Extract the [x, y] coordinate from the center of the cell holding the provided text.  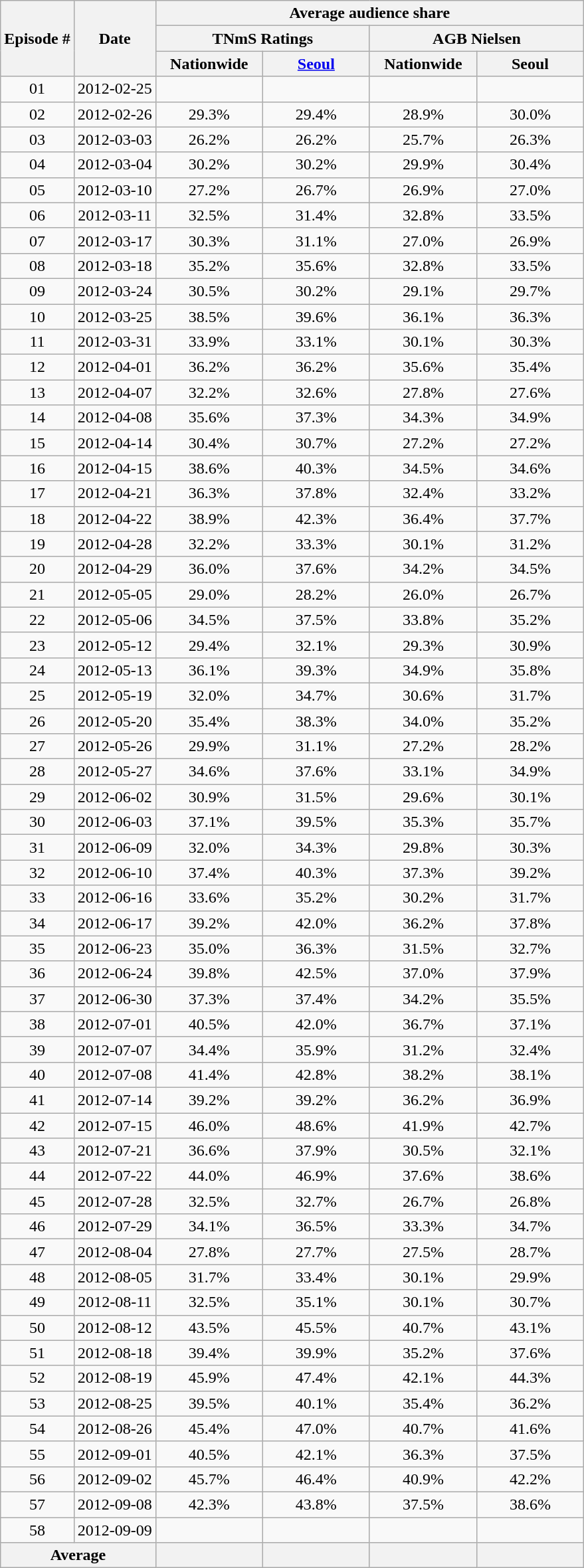
2012-07-22 [114, 1176]
36.7% [423, 1024]
47 [37, 1252]
2012-07-29 [114, 1227]
37.0% [423, 974]
2012-04-21 [114, 493]
08 [37, 266]
2012-05-13 [114, 670]
17 [37, 493]
34.1% [209, 1227]
2012-03-10 [114, 190]
02 [37, 114]
2012-08-04 [114, 1252]
29.6% [423, 797]
31 [37, 847]
38.3% [316, 721]
42.7% [530, 1126]
48.6% [316, 1126]
2012-07-01 [114, 1024]
46 [37, 1227]
2012-03-03 [114, 139]
40 [37, 1075]
50 [37, 1328]
Average audience share [369, 13]
29.7% [530, 291]
20 [37, 569]
2012-03-17 [114, 240]
30.0% [530, 114]
27.6% [530, 392]
33.2% [530, 493]
14 [37, 418]
2012-07-15 [114, 1126]
2012-05-05 [114, 594]
53 [37, 1403]
19 [37, 544]
45.5% [316, 1328]
55 [37, 1454]
42.2% [530, 1479]
2012-04-08 [114, 418]
45.4% [209, 1429]
2012-06-10 [114, 873]
13 [37, 392]
2012-06-23 [114, 948]
28.7% [530, 1252]
2012-05-06 [114, 620]
2012-03-25 [114, 317]
15 [37, 443]
2012-08-18 [114, 1353]
46.9% [316, 1176]
2012-07-08 [114, 1075]
35.1% [316, 1302]
2012-05-26 [114, 746]
31.4% [316, 215]
2012-05-20 [114, 721]
2012-05-27 [114, 772]
26 [37, 721]
44.3% [530, 1378]
2012-07-14 [114, 1100]
43 [37, 1151]
2012-06-16 [114, 898]
37 [37, 999]
2012-09-01 [114, 1454]
2012-08-11 [114, 1302]
39.3% [316, 670]
2012-08-25 [114, 1403]
38.9% [209, 519]
2012-07-28 [114, 1201]
16 [37, 468]
54 [37, 1429]
35.8% [530, 670]
Episode # [37, 39]
28 [37, 772]
Date [114, 39]
22 [37, 620]
09 [37, 291]
30.6% [423, 695]
39.6% [316, 317]
58 [37, 1529]
49 [37, 1302]
2012-05-19 [114, 695]
38.5% [209, 317]
26.3% [530, 139]
2012-04-28 [114, 544]
44 [37, 1176]
2012-04-22 [114, 519]
2012-07-21 [114, 1151]
34 [37, 923]
27.5% [423, 1252]
TNmS Ratings [262, 39]
06 [37, 215]
2012-03-31 [114, 342]
41 [37, 1100]
29.1% [423, 291]
AGB Nielsen [476, 39]
45.7% [209, 1479]
04 [37, 165]
57 [37, 1504]
35.5% [530, 999]
44.0% [209, 1176]
2012-05-12 [114, 645]
45.9% [209, 1378]
05 [37, 190]
40.9% [423, 1479]
12 [37, 367]
33.9% [209, 342]
27.7% [316, 1252]
24 [37, 670]
43.8% [316, 1504]
2012-06-09 [114, 847]
47.4% [316, 1378]
2012-06-30 [114, 999]
33.6% [209, 898]
10 [37, 317]
32 [37, 873]
29 [37, 797]
38.2% [423, 1075]
36.5% [316, 1227]
43.1% [530, 1328]
35.0% [209, 948]
2012-03-24 [114, 291]
2012-04-07 [114, 392]
28.9% [423, 114]
41.6% [530, 1429]
2012-09-02 [114, 1479]
2012-04-15 [114, 468]
25.7% [423, 139]
2012-03-04 [114, 165]
36.6% [209, 1151]
36 [37, 974]
23 [37, 645]
Average [78, 1555]
2012-09-09 [114, 1529]
40.1% [316, 1403]
35.7% [530, 822]
2012-06-24 [114, 974]
11 [37, 342]
38.1% [530, 1075]
33.4% [316, 1277]
48 [37, 1277]
2012-02-25 [114, 89]
2012-09-08 [114, 1504]
2012-08-26 [114, 1429]
34.0% [423, 721]
2012-04-01 [114, 367]
33.8% [423, 620]
26.0% [423, 594]
2012-04-14 [114, 443]
07 [37, 240]
32.6% [316, 392]
27 [37, 746]
2012-03-18 [114, 266]
42.8% [316, 1075]
36.9% [530, 1100]
30 [37, 822]
41.4% [209, 1075]
45 [37, 1201]
39.4% [209, 1353]
42.5% [316, 974]
03 [37, 139]
42 [37, 1126]
29.0% [209, 594]
47.0% [316, 1429]
37.7% [530, 519]
2012-06-17 [114, 923]
18 [37, 519]
36.0% [209, 569]
38 [37, 1024]
26.8% [530, 1201]
56 [37, 1479]
35 [37, 948]
2012-06-02 [114, 797]
21 [37, 594]
2012-03-11 [114, 215]
35.9% [316, 1049]
46.4% [316, 1479]
2012-04-29 [114, 569]
2012-06-03 [114, 822]
35.3% [423, 822]
39.8% [209, 974]
41.9% [423, 1126]
29.8% [423, 847]
2012-02-26 [114, 114]
25 [37, 695]
2012-08-05 [114, 1277]
2012-07-07 [114, 1049]
51 [37, 1353]
2012-08-12 [114, 1328]
36.4% [423, 519]
39.9% [316, 1353]
46.0% [209, 1126]
43.5% [209, 1328]
33 [37, 898]
01 [37, 89]
39 [37, 1049]
52 [37, 1378]
2012-08-19 [114, 1378]
34.4% [209, 1049]
